Determine the (X, Y) coordinate at the center of the cell enclosing the given text.  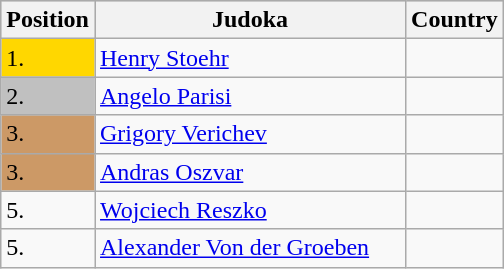
Grigory Verichev (250, 134)
Andras Oszvar (250, 172)
Country (455, 20)
Henry Stoehr (250, 58)
2. (48, 96)
Judoka (250, 20)
Position (48, 20)
Wojciech Reszko (250, 210)
Alexander Von der Groeben (250, 248)
1. (48, 58)
Angelo Parisi (250, 96)
